From the cell containing the given text, extract its center point as [x, y] coordinate. 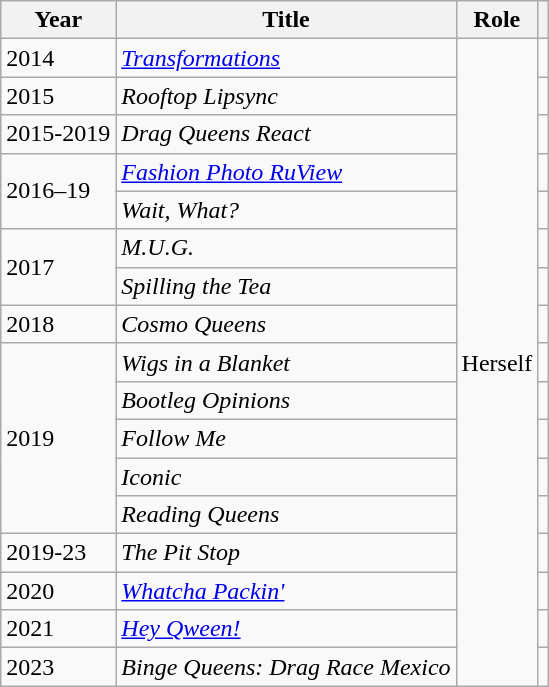
Fashion Photo RuView [286, 172]
Whatcha Packin' [286, 591]
2023 [58, 667]
2014 [58, 58]
Role [497, 20]
2020 [58, 591]
2015-2019 [58, 134]
2021 [58, 629]
2019-23 [58, 553]
Drag Queens React [286, 134]
M.U.G. [286, 248]
Iconic [286, 477]
Wigs in a Blanket [286, 362]
Hey Qween! [286, 629]
2016–19 [58, 191]
2019 [58, 438]
Herself [497, 362]
Follow Me [286, 438]
Spilling the Tea [286, 286]
Rooftop Lipsync [286, 96]
2018 [58, 324]
Title [286, 20]
Wait, What? [286, 210]
Transformations [286, 58]
2017 [58, 267]
Binge Queens: Drag Race Mexico [286, 667]
The Pit Stop [286, 553]
2015 [58, 96]
Cosmo Queens [286, 324]
Reading Queens [286, 515]
Year [58, 20]
Bootleg Opinions [286, 400]
